Return the [x, y] coordinate for the center point of the cell that contains the specified text.  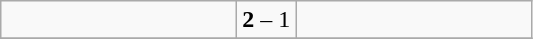
2 – 1 [266, 20]
